Find where the given text appears and provide that cell's center as [X, Y] coordinate. 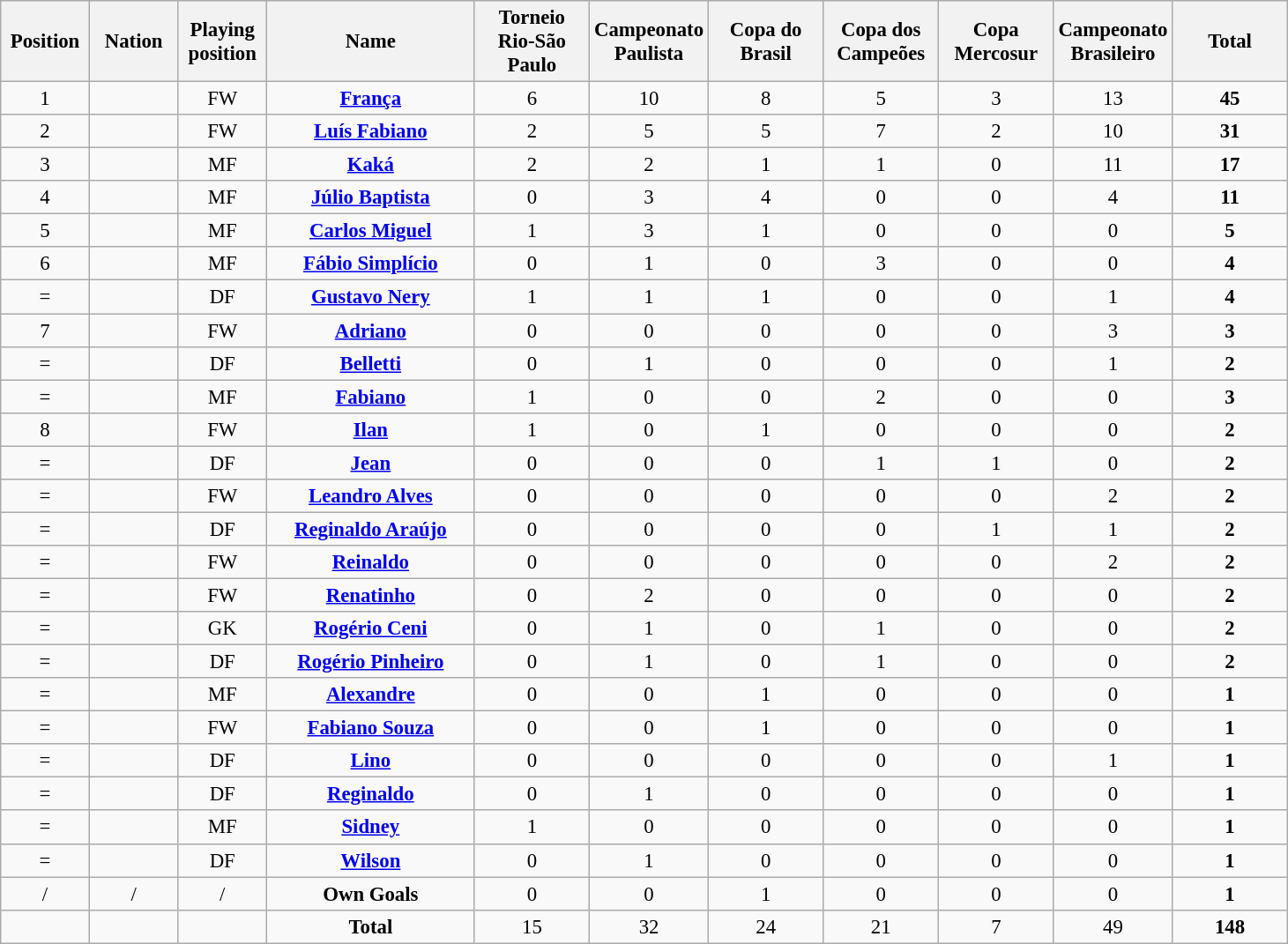
Playing position [222, 41]
24 [765, 926]
Ilan [371, 429]
Leandro Alves [371, 496]
Fábio Simplício [371, 264]
Copa dos Campeões [882, 41]
Sidney [371, 828]
Wilson [371, 860]
Alexandre [371, 695]
Júlio Baptista [371, 197]
Fabiano Souza [371, 728]
Copa do Brasil [765, 41]
Campeonato Brasileiro [1113, 41]
49 [1113, 926]
21 [882, 926]
Adriano [371, 331]
Torneio Rio-São Paulo [532, 41]
Reginaldo [371, 794]
Luís Fabiano [371, 131]
Position [46, 41]
45 [1231, 99]
Rogério Pinheiro [371, 662]
Copa Mercosur [996, 41]
32 [649, 926]
Reginaldo Araújo [371, 529]
Reinaldo [371, 562]
Campeonato Paulista [649, 41]
Belletti [371, 363]
Own Goals [371, 894]
148 [1231, 926]
Renatinho [371, 595]
Kaká [371, 165]
Jean [371, 463]
Lino [371, 761]
Fabiano [371, 397]
Name [371, 41]
Nation [134, 41]
Gustavo Nery [371, 297]
Rogério Ceni [371, 628]
15 [532, 926]
17 [1231, 165]
13 [1113, 99]
França [371, 99]
Carlos Miguel [371, 231]
GK [222, 628]
31 [1231, 131]
